Find where the given text appears and provide that cell's center as (x, y) coordinate. 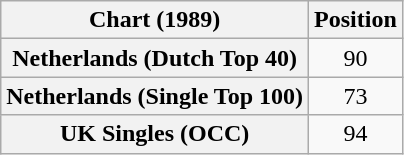
94 (356, 134)
Chart (1989) (155, 20)
73 (356, 96)
Netherlands (Single Top 100) (155, 96)
Position (356, 20)
Netherlands (Dutch Top 40) (155, 58)
UK Singles (OCC) (155, 134)
90 (356, 58)
